Pinpoint the cell where the given text exists, returning its (X, Y) midpoint coordinate. 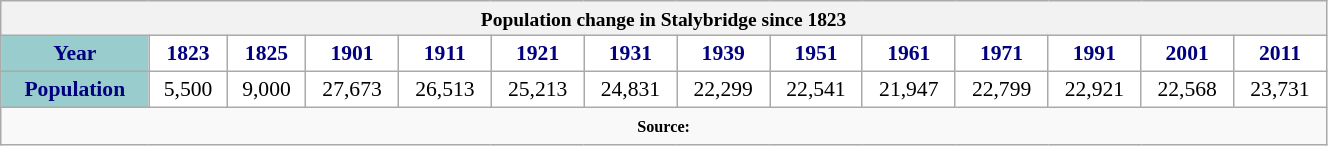
22,921 (1094, 90)
27,673 (352, 90)
2001 (1188, 54)
22,568 (1188, 90)
Year (75, 54)
1939 (724, 54)
1931 (630, 54)
21,947 (908, 90)
22,541 (816, 90)
25,213 (538, 90)
5,500 (188, 90)
26,513 (444, 90)
9,000 (266, 90)
1971 (1002, 54)
22,799 (1002, 90)
1961 (908, 54)
23,731 (1280, 90)
1901 (352, 54)
Population change in Stalybridge since 1823 (664, 18)
1991 (1094, 54)
1823 (188, 54)
1951 (816, 54)
24,831 (630, 90)
Population (75, 90)
1921 (538, 54)
1911 (444, 54)
22,299 (724, 90)
1825 (266, 54)
2011 (1280, 54)
Source: (664, 126)
